Locate the cell with the specified text and output its (X, Y) center coordinate. 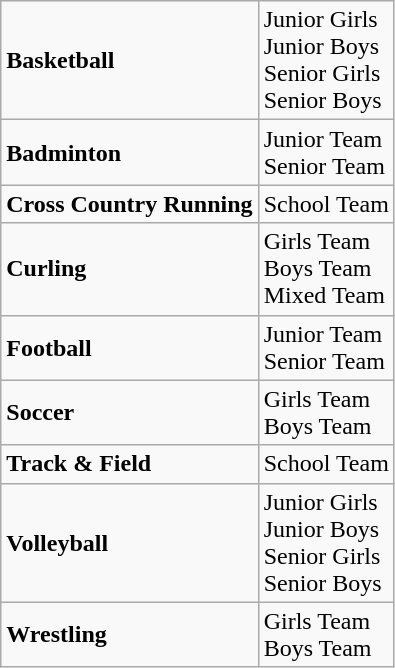
Curling (130, 269)
Girls TeamBoys TeamMixed Team (326, 269)
Soccer (130, 412)
Badminton (130, 152)
Track & Field (130, 464)
Cross Country Running (130, 204)
Volleyball (130, 542)
Wrestling (130, 634)
Basketball (130, 60)
Football (130, 348)
